Identify which cell holds the provided text, then report its (x, y) central coordinate. 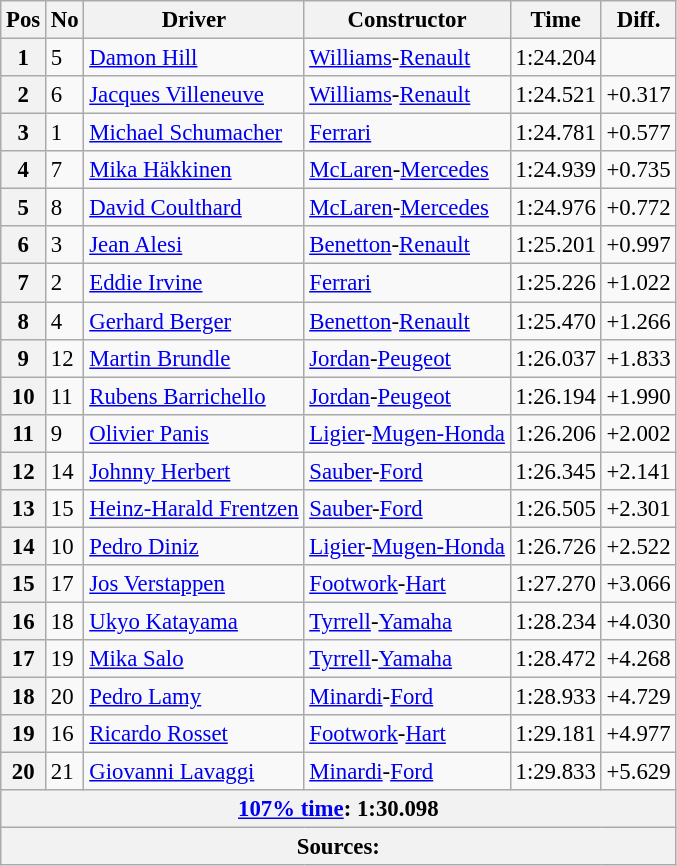
+4.268 (638, 659)
Mika Salo (194, 659)
1:26.037 (556, 358)
13 (24, 509)
1:29.833 (556, 772)
1:24.204 (556, 58)
Ukyo Katayama (194, 621)
Damon Hill (194, 58)
Diff. (638, 20)
1:24.521 (556, 95)
+2.522 (638, 546)
107% time: 1:30.098 (338, 809)
+5.629 (638, 772)
+4.977 (638, 734)
1:25.470 (556, 321)
+1.022 (638, 283)
+1.990 (638, 396)
+2.301 (638, 509)
21 (65, 772)
Gerhard Berger (194, 321)
Pedro Lamy (194, 697)
1:26.206 (556, 433)
+2.002 (638, 433)
Pos (24, 20)
1:26.194 (556, 396)
1:26.505 (556, 509)
Constructor (407, 20)
1:28.472 (556, 659)
No (65, 20)
1:26.726 (556, 546)
1:26.345 (556, 471)
Driver (194, 20)
Mika Häkkinen (194, 170)
1:24.976 (556, 208)
Ricardo Rosset (194, 734)
Olivier Panis (194, 433)
Johnny Herbert (194, 471)
+4.729 (638, 697)
1:28.933 (556, 697)
+3.066 (638, 584)
David Coulthard (194, 208)
+0.577 (638, 133)
1:25.226 (556, 283)
Jos Verstappen (194, 584)
1:28.234 (556, 621)
+4.030 (638, 621)
+0.997 (638, 245)
Michael Schumacher (194, 133)
+1.266 (638, 321)
+1.833 (638, 358)
Heinz-Harald Frentzen (194, 509)
1:24.939 (556, 170)
Jacques Villeneuve (194, 95)
Rubens Barrichello (194, 396)
Giovanni Lavaggi (194, 772)
+2.141 (638, 471)
Sources: (338, 847)
+0.317 (638, 95)
+0.735 (638, 170)
Eddie Irvine (194, 283)
1:29.181 (556, 734)
1:27.270 (556, 584)
1:24.781 (556, 133)
1:25.201 (556, 245)
+0.772 (638, 208)
Time (556, 20)
Martin Brundle (194, 358)
Jean Alesi (194, 245)
Pedro Diniz (194, 546)
